Capture the cell that displays the provided text and extract its [X, Y] central coordinate. 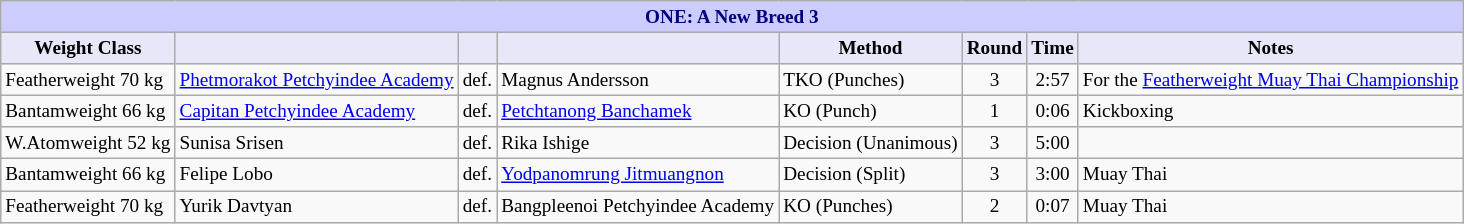
Petchtanong Banchamek [638, 111]
Rika Ishige [638, 143]
Felipe Lobo [316, 175]
W.Atomweight 52 kg [88, 143]
0:07 [1052, 206]
2:57 [1052, 80]
KO (Punch) [870, 111]
Magnus Andersson [638, 80]
Decision (Unanimous) [870, 143]
Yurik Davtyan [316, 206]
Method [870, 48]
1 [994, 111]
KO (Punches) [870, 206]
Sunisa Srisen [316, 143]
ONE: A New Breed 3 [732, 17]
5:00 [1052, 143]
2 [994, 206]
Decision (Split) [870, 175]
Bangpleenoi Petchyindee Academy [638, 206]
For the Featherweight Muay Thai Championship [1270, 80]
3:00 [1052, 175]
TKO (Punches) [870, 80]
Round [994, 48]
Capitan Petchyindee Academy [316, 111]
Phetmorakot Petchyindee Academy [316, 80]
Time [1052, 48]
Notes [1270, 48]
Yodpanomrung Jitmuangnon [638, 175]
Kickboxing [1270, 111]
Weight Class [88, 48]
0:06 [1052, 111]
